Determine the (x, y) coordinate at the center of the cell enclosing the given text.  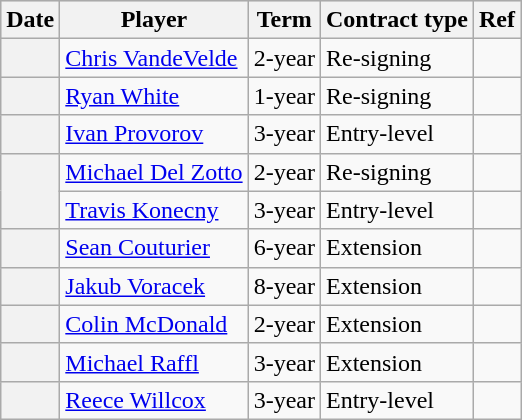
Ryan White (154, 96)
Date (30, 20)
Travis Konecny (154, 210)
Chris VandeVelde (154, 58)
Sean Couturier (154, 248)
Jakub Voracek (154, 286)
Term (284, 20)
Ivan Provorov (154, 134)
Contract type (396, 20)
Reece Willcox (154, 400)
1-year (284, 96)
Player (154, 20)
8-year (284, 286)
Michael Raffl (154, 362)
Ref (498, 20)
6-year (284, 248)
Colin McDonald (154, 324)
Michael Del Zotto (154, 172)
